Pinpoint the cell where the given text exists, returning its (X, Y) midpoint coordinate. 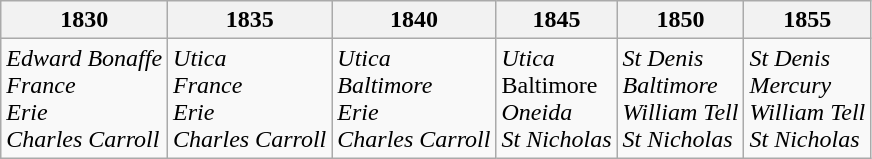
UticaFranceErieCharles Carroll (250, 98)
St DenisBaltimoreWilliam TellSt Nicholas (680, 98)
1845 (556, 20)
1830 (84, 20)
1855 (808, 20)
Edward BonaffeFranceErieCharles Carroll (84, 98)
1840 (414, 20)
1850 (680, 20)
St DenisMercuryWilliam TellSt Nicholas (808, 98)
UticaBaltimoreErieCharles Carroll (414, 98)
UticaBaltimoreOneidaSt Nicholas (556, 98)
1835 (250, 20)
